Determine the [X, Y] coordinate at the center of the cell enclosing the given text.  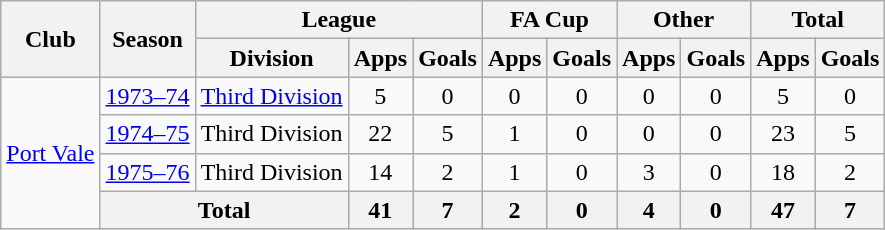
22 [380, 134]
1975–76 [148, 172]
Division [272, 58]
Club [50, 39]
18 [783, 172]
League [338, 20]
41 [380, 210]
Season [148, 39]
Port Vale [50, 153]
1973–74 [148, 96]
47 [783, 210]
FA Cup [549, 20]
23 [783, 134]
14 [380, 172]
4 [649, 210]
1974–75 [148, 134]
3 [649, 172]
Other [684, 20]
